Return (X, Y) of the center of cell containing provided text 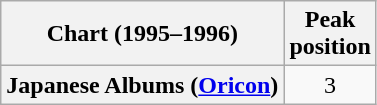
Peakposition (330, 34)
3 (330, 85)
Chart (1995–1996) (142, 34)
Japanese Albums (Oricon) (142, 85)
